Locate the cell with the specified text and output its [x, y] center coordinate. 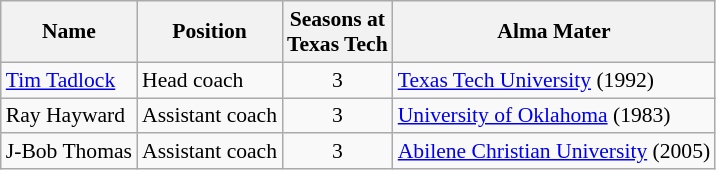
Alma Mater [554, 32]
University of Oklahoma (1983) [554, 116]
Ray Hayward [69, 116]
Abilene Christian University (2005) [554, 152]
Texas Tech University (1992) [554, 80]
J-Bob Thomas [69, 152]
Name [69, 32]
Tim Tadlock [69, 80]
Head coach [210, 80]
Seasons atTexas Tech [338, 32]
Position [210, 32]
